Provide the [x, y] coordinate of the cell's center where the given text is located.  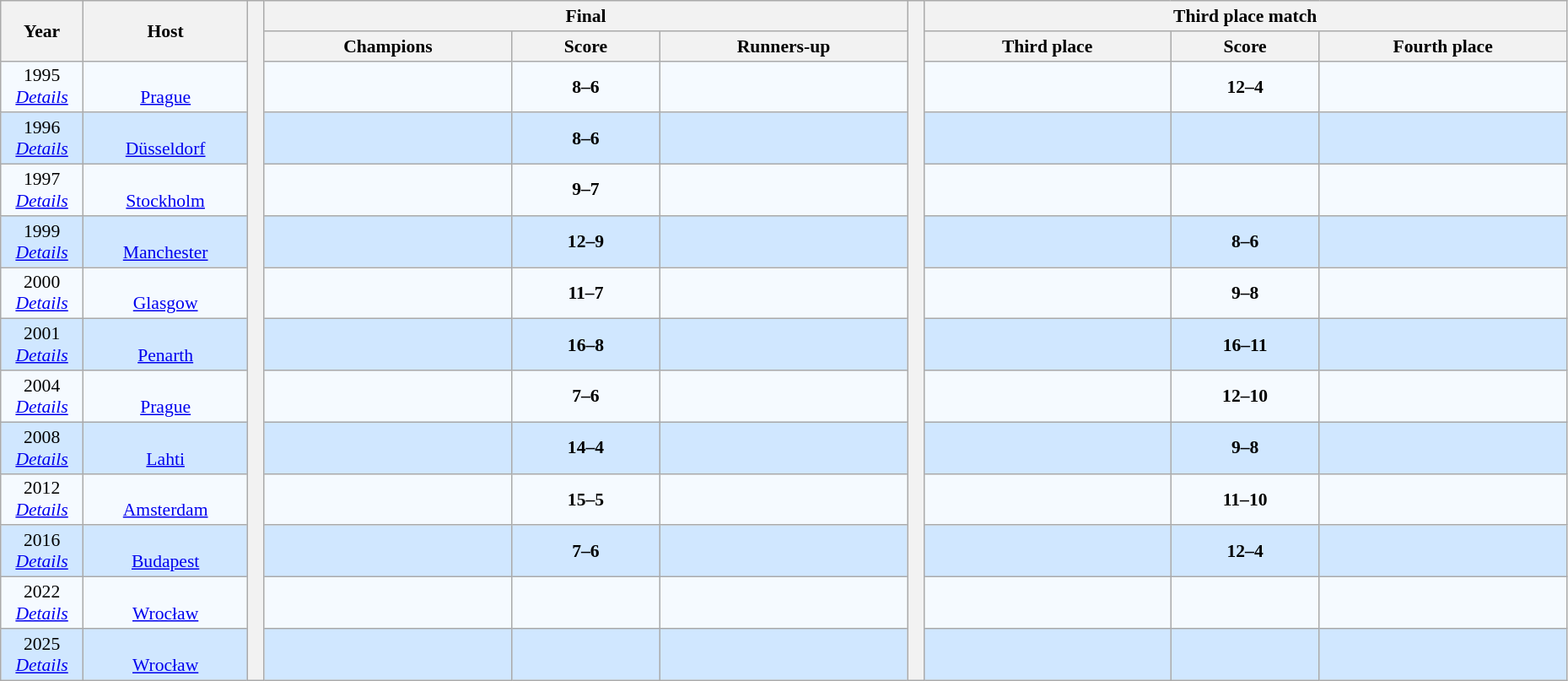
Host [165, 30]
9–7 [586, 191]
2001Details [42, 344]
Düsseldorf [165, 138]
16–8 [586, 344]
2004Details [42, 397]
Runners-up [783, 46]
Budapest [165, 552]
15–5 [586, 500]
Amsterdam [165, 500]
Year [42, 30]
2012Details [42, 500]
Penarth [165, 344]
Third place [1048, 46]
11–7 [586, 294]
1997Details [42, 191]
11–10 [1245, 500]
1996Details [42, 138]
2008Details [42, 447]
12–9 [586, 241]
16–11 [1245, 344]
Fourth place [1442, 46]
14–4 [586, 447]
12–10 [1245, 397]
2025Details [42, 655]
Lahti [165, 447]
2022Details [42, 603]
Champions [388, 46]
Third place match [1245, 16]
Glasgow [165, 294]
2000Details [42, 294]
Manchester [165, 241]
1995Details [42, 86]
2016Details [42, 552]
1999Details [42, 241]
Stockholm [165, 191]
Final [585, 16]
